Return (X, Y) of the center of cell containing provided text 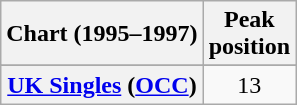
13 (249, 85)
Peakposition (249, 34)
UK Singles (OCC) (102, 85)
Chart (1995–1997) (102, 34)
